From the cell containing the given text, extract its center point as [X, Y] coordinate. 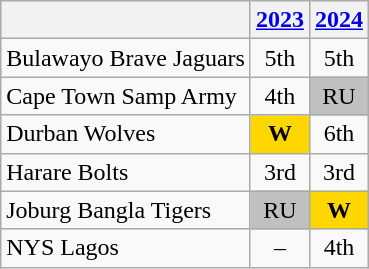
Joburg Bangla Tigers [126, 210]
2023 [280, 20]
Cape Town Samp Army [126, 96]
6th [338, 134]
2024 [338, 20]
Harare Bolts [126, 172]
Bulawayo Brave Jaguars [126, 58]
– [280, 248]
Durban Wolves [126, 134]
NYS Lagos [126, 248]
